Scan for the cell matching the given text and deliver its [X, Y] coordinate at center. 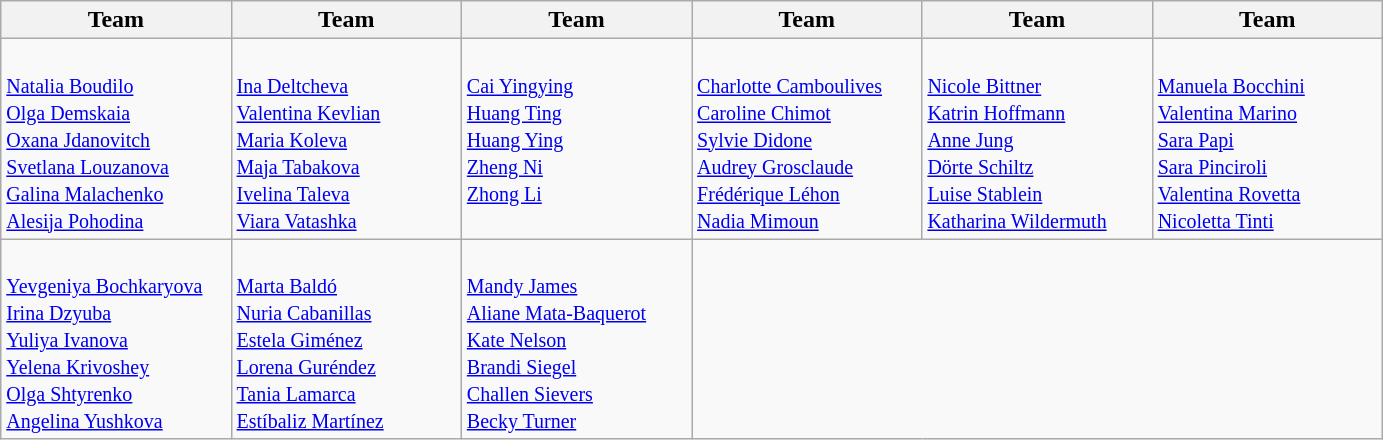
Mandy JamesAliane Mata-BaquerotKate NelsonBrandi SiegelChallen SieversBecky Turner [576, 339]
Marta BaldóNuria CabanillasEstela GiménezLorena GuréndezTania LamarcaEstíbaliz Martínez [346, 339]
Ina DeltchevaValentina KevlianMaria KolevaMaja TabakovaIvelina TalevaViara Vatashka [346, 139]
Nicole BittnerKatrin HoffmannAnne JungDörte SchiltzLuise StableinKatharina Wildermuth [1037, 139]
Manuela BocchiniValentina MarinoSara PapiSara PinciroliValentina RovettaNicoletta Tinti [1267, 139]
Charlotte CamboulivesCaroline ChimotSylvie DidoneAudrey GrosclaudeFrédérique LéhonNadia Mimoun [807, 139]
Natalia BoudiloOlga DemskaiaOxana JdanovitchSvetlana LouzanovaGalina MalachenkoAlesija Pohodina [116, 139]
Cai YingyingHuang TingHuang YingZheng NiZhong Li [576, 139]
Yevgeniya BochkaryovaIrina DzyubaYuliya IvanovaYelena KrivosheyOlga ShtyrenkoAngelina Yushkova [116, 339]
